Find where the given text appears and provide that cell's center as [x, y] coordinate. 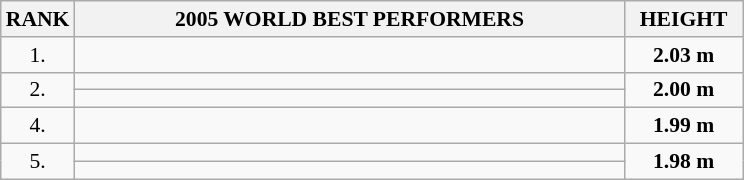
HEIGHT [684, 19]
1.99 m [684, 126]
4. [38, 126]
1.98 m [684, 162]
2. [38, 90]
2005 WORLD BEST PERFORMERS [349, 19]
5. [38, 162]
2.03 m [684, 55]
2.00 m [684, 90]
1. [38, 55]
RANK [38, 19]
